Locate the cell with the specified text and output its (x, y) center coordinate. 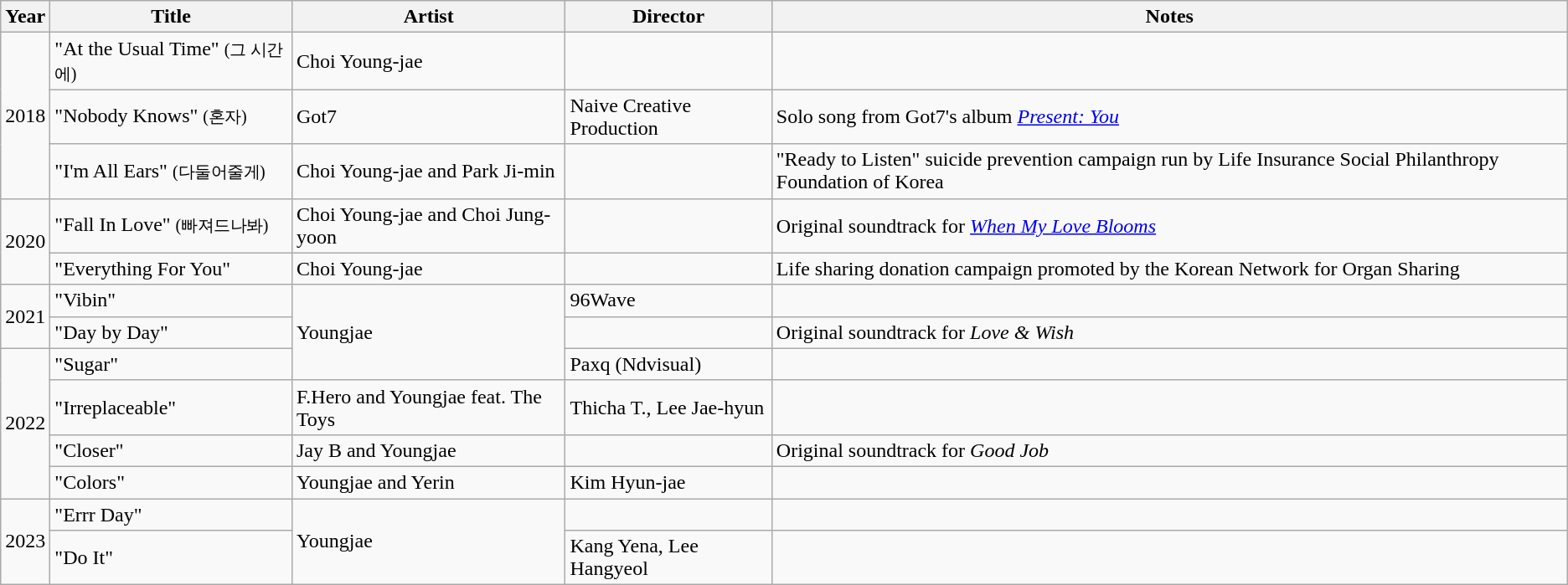
"At the Usual Time" (그 시간에) (171, 61)
Kang Yena, Lee Hangyeol (668, 557)
"Do It" (171, 557)
Year (25, 17)
Got7 (429, 117)
Original soundtrack for When My Love Blooms (1169, 226)
Kim Hyun-jae (668, 482)
"Day by Day" (171, 332)
Director (668, 17)
Notes (1169, 17)
Choi Young-jae and Park Ji-min (429, 171)
"Vibin" (171, 300)
Solo song from Got7's album Present: You (1169, 117)
Original soundtrack for Love & Wish (1169, 332)
Youngjae and Yerin (429, 482)
"Sugar" (171, 364)
2018 (25, 115)
Original soundtrack for Good Job (1169, 450)
"Ready to Listen" suicide prevention campaign run by Life Insurance Social Philanthropy Foundation of Korea (1169, 171)
96Wave (668, 300)
Title (171, 17)
"Everything For You" (171, 269)
"Irreplaceable" (171, 407)
Artist (429, 17)
Choi Young-jae and Choi Jung-yoon (429, 226)
2023 (25, 542)
Naive Creative Production (668, 117)
2022 (25, 423)
"Nobody Knows" (혼자) (171, 117)
"Closer" (171, 450)
"Fall In Love" (빠져드나봐) (171, 226)
"Errr Day" (171, 515)
F.Hero and Youngjae feat. The Toys (429, 407)
Paxq (Ndvisual) (668, 364)
Thicha T., Lee Jae-hyun (668, 407)
2020 (25, 241)
Jay B and Youngjae (429, 450)
2021 (25, 316)
Life sharing donation campaign promoted by the Korean Network for Organ Sharing (1169, 269)
"Colors" (171, 482)
"I'm All Ears" (다둘어줄게) (171, 171)
